Locate the cell with the specified text and output its [x, y] center coordinate. 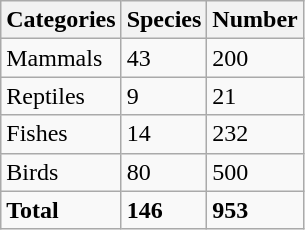
14 [164, 134]
Birds [61, 172]
9 [164, 96]
Species [164, 20]
Total [61, 210]
43 [164, 58]
500 [255, 172]
80 [164, 172]
Mammals [61, 58]
146 [164, 210]
21 [255, 96]
Reptiles [61, 96]
953 [255, 210]
Categories [61, 20]
232 [255, 134]
200 [255, 58]
Fishes [61, 134]
Number [255, 20]
